Pinpoint the cell where the given text exists, returning its [x, y] midpoint coordinate. 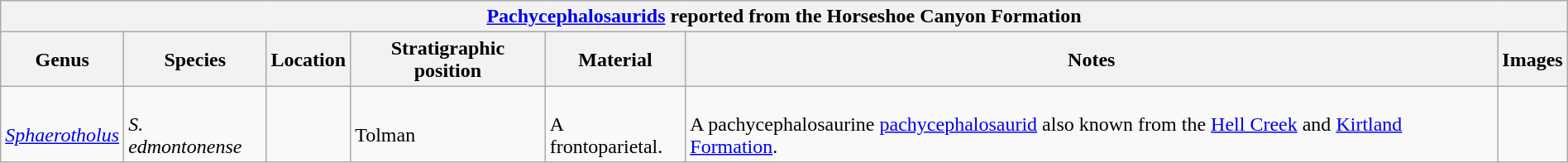
Notes [1092, 60]
A frontoparietal. [615, 124]
S. edmontonense [195, 124]
Location [308, 60]
Species [195, 60]
Sphaerotholus [63, 124]
Material [615, 60]
Tolman [448, 124]
Genus [63, 60]
A pachycephalosaurine pachycephalosaurid also known from the Hell Creek and Kirtland Formation. [1092, 124]
Stratigraphic position [448, 60]
Images [1532, 60]
Pachycephalosaurids reported from the Horseshoe Canyon Formation [784, 17]
